Detect which cell encompasses the target text, then output its [X, Y] center coordinate. 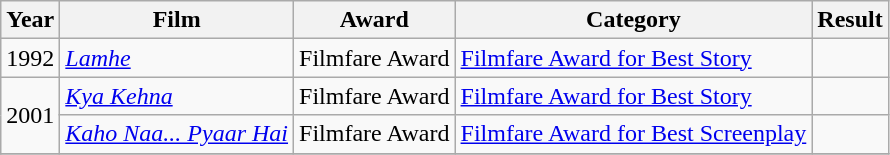
Film [177, 20]
2001 [30, 115]
Filmfare Award for Best Screenplay [634, 134]
Year [30, 20]
Kya Kehna [177, 96]
Result [850, 20]
Kaho Naa... Pyaar Hai [177, 134]
1992 [30, 58]
Category [634, 20]
Lamhe [177, 58]
Award [374, 20]
